Return the [x, y] coordinate for the center point of the cell that contains the specified text.  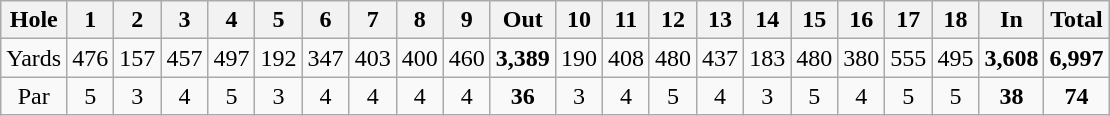
Out [522, 20]
347 [326, 58]
Par [34, 96]
14 [768, 20]
190 [578, 58]
403 [372, 58]
10 [578, 20]
476 [90, 58]
408 [626, 58]
Total [1076, 20]
497 [232, 58]
495 [956, 58]
183 [768, 58]
157 [138, 58]
457 [184, 58]
3,608 [1012, 58]
74 [1076, 96]
460 [466, 58]
15 [814, 20]
1 [90, 20]
17 [908, 20]
555 [908, 58]
In [1012, 20]
16 [862, 20]
6,997 [1076, 58]
Yards [34, 58]
7 [372, 20]
Hole [34, 20]
38 [1012, 96]
8 [420, 20]
192 [278, 58]
11 [626, 20]
6 [326, 20]
437 [720, 58]
12 [672, 20]
13 [720, 20]
2 [138, 20]
380 [862, 58]
36 [522, 96]
18 [956, 20]
3,389 [522, 58]
400 [420, 58]
9 [466, 20]
